From the cell containing the given text, extract its center point as [X, Y] coordinate. 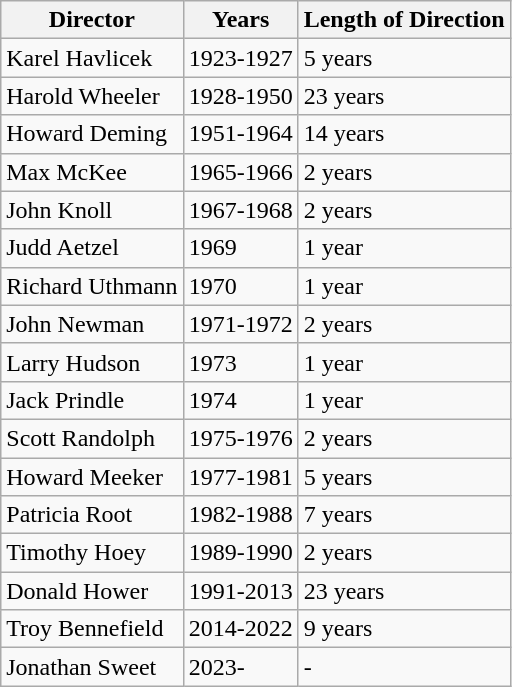
Scott Randolph [92, 438]
Max McKee [92, 172]
1967-1968 [240, 210]
Jack Prindle [92, 400]
1965-1966 [240, 172]
Donald Hower [92, 591]
1974 [240, 400]
1971-1972 [240, 324]
Timothy Hoey [92, 553]
Troy Bennefield [92, 629]
- [404, 667]
1977-1981 [240, 477]
Howard Deming [92, 134]
1975-1976 [240, 438]
1923-1927 [240, 58]
14 years [404, 134]
Howard Meeker [92, 477]
7 years [404, 515]
John Newman [92, 324]
1982-1988 [240, 515]
1991-2013 [240, 591]
1973 [240, 362]
Length of Direction [404, 20]
Years [240, 20]
9 years [404, 629]
2023- [240, 667]
1951-1964 [240, 134]
Karel Havlicek [92, 58]
Director [92, 20]
1970 [240, 286]
Jonathan Sweet [92, 667]
Harold Wheeler [92, 96]
John Knoll [92, 210]
Patricia Root [92, 515]
Larry Hudson [92, 362]
Richard Uthmann [92, 286]
Judd Aetzel [92, 248]
1928-1950 [240, 96]
1969 [240, 248]
1989-1990 [240, 553]
2014-2022 [240, 629]
